Extract the [x, y] coordinate from the center of the cell holding the provided text.  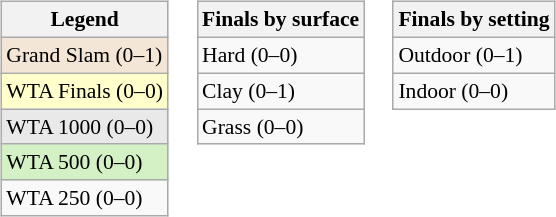
Hard (0–0) [280, 55]
Finals by surface [280, 20]
Clay (0–1) [280, 91]
WTA 500 (0–0) [84, 162]
Legend [84, 20]
WTA 250 (0–0) [84, 198]
WTA 1000 (0–0) [84, 127]
WTA Finals (0–0) [84, 91]
Indoor (0–0) [474, 91]
Grand Slam (0–1) [84, 55]
Grass (0–0) [280, 127]
Finals by setting [474, 20]
Outdoor (0–1) [474, 55]
